Locate the cell with the specified text and output its [x, y] center coordinate. 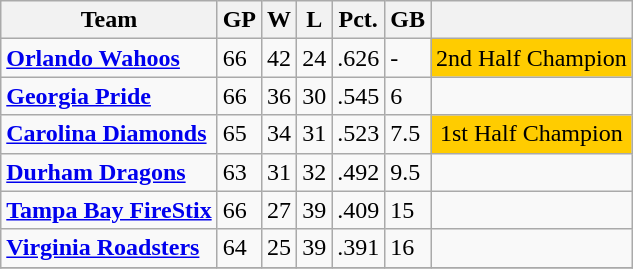
Virginia Roadsters [109, 248]
24 [314, 58]
34 [280, 134]
Orlando Wahoos [109, 58]
7.5 [408, 134]
1st Half Champion [531, 134]
6 [408, 96]
30 [314, 96]
27 [280, 210]
.391 [358, 248]
.545 [358, 96]
32 [314, 172]
.523 [358, 134]
25 [280, 248]
64 [239, 248]
GP [239, 20]
Georgia Pride [109, 96]
42 [280, 58]
63 [239, 172]
65 [239, 134]
W [280, 20]
L [314, 20]
- [408, 58]
.626 [358, 58]
Pct. [358, 20]
16 [408, 248]
Durham Dragons [109, 172]
Tampa Bay FireStix [109, 210]
.409 [358, 210]
36 [280, 96]
15 [408, 210]
9.5 [408, 172]
Team [109, 20]
Carolina Diamonds [109, 134]
2nd Half Champion [531, 58]
.492 [358, 172]
GB [408, 20]
